Locate the cell with the specified text and output its (x, y) center coordinate. 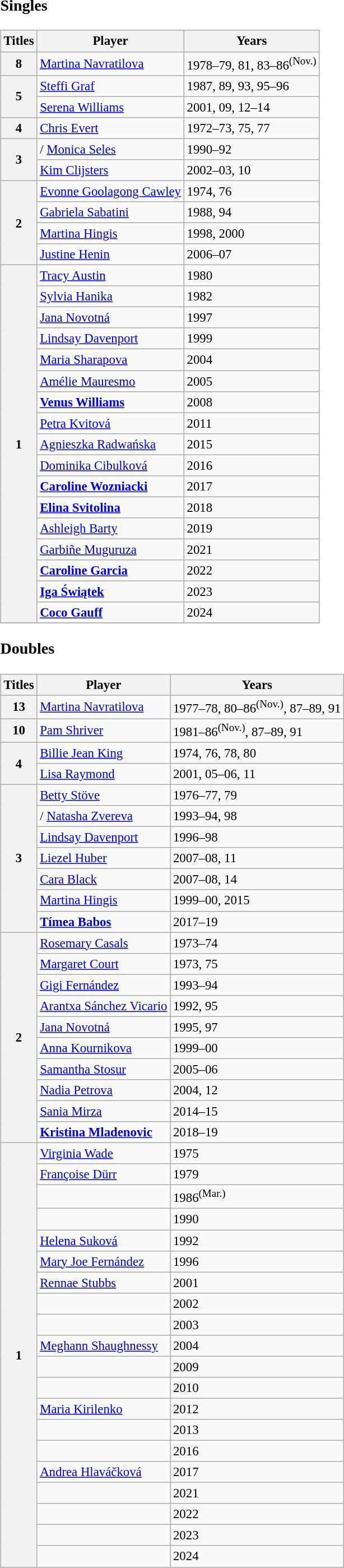
Arantxa Sánchez Vicario (104, 1006)
1990–92 (252, 149)
5 (19, 96)
Liezel Huber (104, 858)
Cara Black (104, 880)
Venus Williams (110, 402)
2011 (252, 423)
Samantha Stosur (104, 1069)
Elina Svitolina (110, 507)
2001, 09, 12–14 (252, 107)
2004, 12 (257, 1090)
1998, 2000 (252, 233)
1992, 95 (257, 1006)
Virginia Wade (104, 1154)
2007–08, 14 (257, 880)
Agnieszka Radwańska (110, 444)
2006–07 (252, 255)
2005–06 (257, 1069)
Sania Mirza (104, 1111)
1999–00 (257, 1048)
10 (19, 730)
Andrea Hlaváčková (104, 1472)
Dominika Cibulková (110, 465)
Gabriela Sabatini (110, 212)
Coco Gauff (110, 613)
1996 (257, 1261)
1974, 76, 78, 80 (257, 753)
1992 (257, 1241)
1988, 94 (252, 212)
2001, 05–06, 11 (257, 774)
1997 (252, 318)
2018–19 (257, 1132)
Caroline Garcia (110, 571)
1986(Mar.) (257, 1197)
Margaret Court (104, 964)
Françoise Dürr (104, 1174)
Meghann Shaughnessy (104, 1345)
Ashleigh Barty (110, 529)
1976–77, 79 (257, 795)
Amélie Mauresmo (110, 381)
Pam Shriver (104, 730)
/ Natasha Zvereva (104, 816)
2013 (257, 1430)
Rennae Stubbs (104, 1283)
2002 (257, 1303)
1973, 75 (257, 964)
Tracy Austin (110, 276)
2007–08, 11 (257, 858)
Caroline Wozniacki (110, 486)
Maria Kirilenko (104, 1409)
1996–98 (257, 838)
1975 (257, 1154)
/ Monica Seles (110, 149)
2003 (257, 1325)
1999 (252, 339)
2010 (257, 1388)
2019 (252, 529)
Anna Kournikova (104, 1048)
1974, 76 (252, 191)
1973–74 (257, 943)
2014–15 (257, 1111)
1972–73, 75, 77 (252, 128)
2001 (257, 1283)
Iga Świątek (110, 591)
Justine Henin (110, 255)
1993–94, 98 (257, 816)
2012 (257, 1409)
2008 (252, 402)
Garbiñe Muguruza (110, 549)
Gigi Fernández (104, 985)
Lisa Raymond (104, 774)
Billie Jean King (104, 753)
1982 (252, 297)
1980 (252, 276)
1979 (257, 1174)
Steffi Graf (110, 86)
1987, 89, 93, 95–96 (252, 86)
13 (19, 707)
1995, 97 (257, 1027)
1977–78, 80–86(Nov.), 87–89, 91 (257, 707)
Rosemary Casals (104, 943)
1990 (257, 1219)
1978–79, 81, 83–86(Nov.) (252, 63)
2017–19 (257, 922)
Tímea Babos (104, 922)
2005 (252, 381)
Petra Kvitová (110, 423)
1993–94 (257, 985)
Evonne Goolagong Cawley (110, 191)
Maria Sharapova (110, 360)
2009 (257, 1367)
Helena Suková (104, 1241)
Kristina Mladenovic (104, 1132)
Betty Stöve (104, 795)
Kim Clijsters (110, 170)
2015 (252, 444)
Sylvia Hanika (110, 297)
Nadia Petrova (104, 1090)
2018 (252, 507)
1981–86(Nov.), 87–89, 91 (257, 730)
1999–00, 2015 (257, 900)
8 (19, 63)
Chris Evert (110, 128)
2002–03, 10 (252, 170)
Serena Williams (110, 107)
Mary Joe Fernández (104, 1261)
